Pinpoint the cell where the given text exists, returning its (x, y) midpoint coordinate. 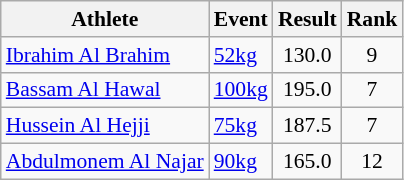
Event (241, 19)
165.0 (308, 162)
12 (372, 162)
Athlete (105, 19)
195.0 (308, 90)
9 (372, 55)
Ibrahim Al Brahim (105, 55)
Result (308, 19)
Bassam Al Hawal (105, 90)
187.5 (308, 126)
Abdulmonem Al Najar (105, 162)
52kg (241, 55)
90kg (241, 162)
130.0 (308, 55)
Hussein Al Hejji (105, 126)
Rank (372, 19)
100kg (241, 90)
75kg (241, 126)
